Find where the given text appears and provide that cell's center as [x, y] coordinate. 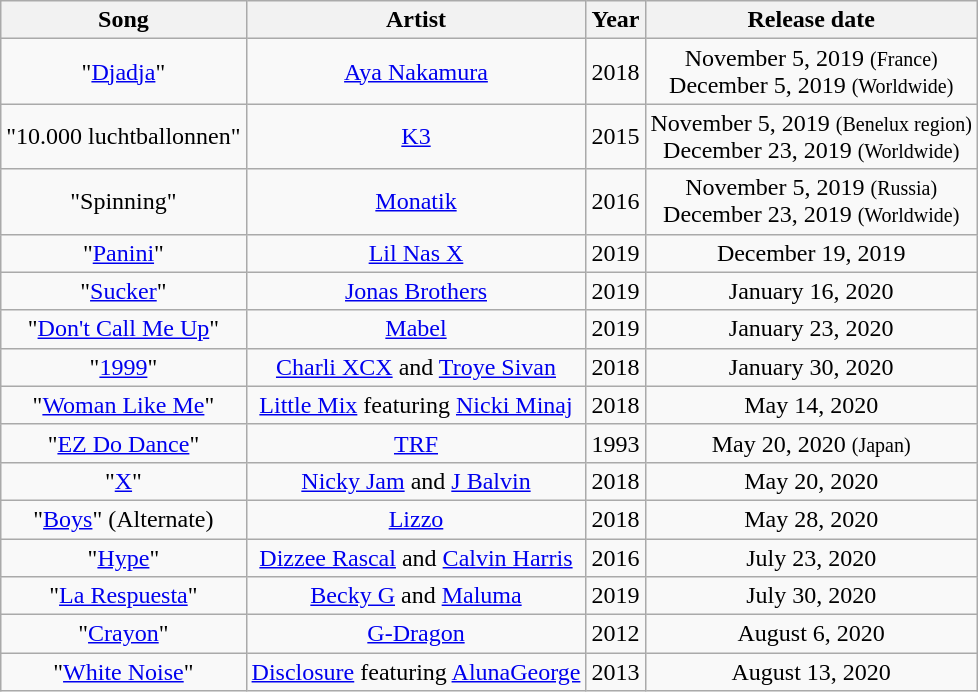
November 5, 2019 (Benelux region)December 23, 2019 (Worldwide) [811, 136]
November 5, 2019 (France)December 5, 2019 (Worldwide) [811, 72]
Mabel [416, 329]
"EZ Do Dance" [124, 443]
Dizzee Rascal and Calvin Harris [416, 557]
Aya Nakamura [416, 72]
"Boys" (Alternate) [124, 519]
"Crayon" [124, 634]
"X" [124, 481]
2012 [616, 634]
"Don't Call Me Up" [124, 329]
TRF [416, 443]
"Hype" [124, 557]
August 13, 2020 [811, 672]
May 20, 2020 [811, 481]
Lil Nas X [416, 253]
Disclosure featuring AlunaGeorge [416, 672]
Charli XCX and Troye Sivan [416, 367]
July 23, 2020 [811, 557]
2013 [616, 672]
Little Mix featuring Nicki Minaj [416, 405]
Becky G and Maluma [416, 596]
Jonas Brothers [416, 291]
May 28, 2020 [811, 519]
G-Dragon [416, 634]
Year [616, 20]
July 30, 2020 [811, 596]
2015 [616, 136]
May 20, 2020 (Japan) [811, 443]
K3 [416, 136]
"Spinning" [124, 202]
Nicky Jam and J Balvin [416, 481]
Release date [811, 20]
Artist [416, 20]
"Djadja" [124, 72]
December 19, 2019 [811, 253]
August 6, 2020 [811, 634]
"Woman Like Me" [124, 405]
January 23, 2020 [811, 329]
Monatik [416, 202]
1993 [616, 443]
"10.000 luchtballonnen" [124, 136]
Song [124, 20]
January 16, 2020 [811, 291]
Lizzo [416, 519]
"1999" [124, 367]
November 5, 2019 (Russia)December 23, 2019 (Worldwide) [811, 202]
May 14, 2020 [811, 405]
"La Respuesta" [124, 596]
January 30, 2020 [811, 367]
"White Noise" [124, 672]
"Panini" [124, 253]
"Sucker" [124, 291]
